Identify which cell holds the provided text, then report its [X, Y] central coordinate. 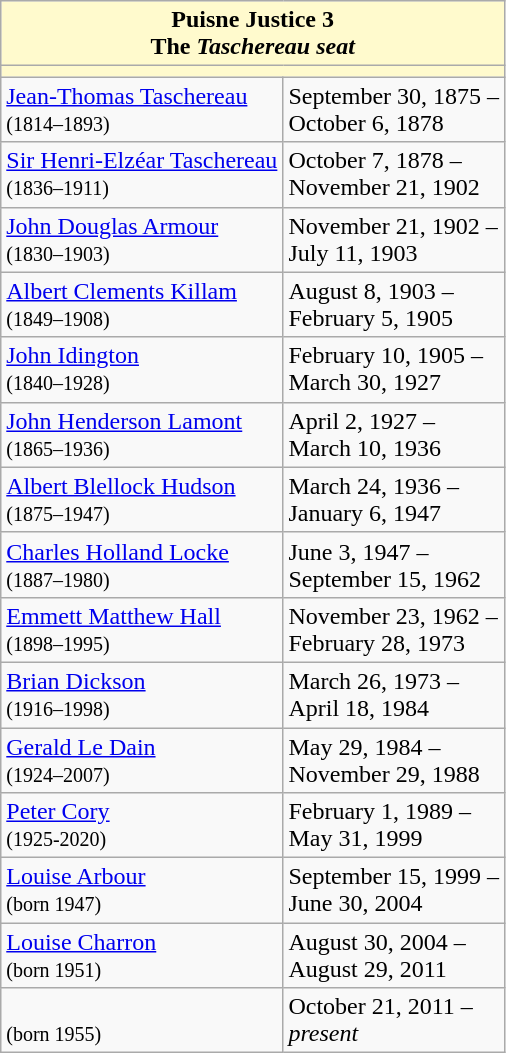
John Douglas Armour(1830–1903) [142, 240]
Peter Cory(1925-2020) [142, 826]
June 3, 1947 – September 15, 1962 [394, 564]
Jean-Thomas Taschereau(1814–1893) [142, 110]
November 23, 1962 – February 28, 1973 [394, 630]
August 30, 2004 – August 29, 2011 [394, 956]
September 15, 1999 – June 30, 2004 [394, 890]
October 7, 1878 – November 21, 1902 [394, 174]
Puisne Justice 3The Taschereau seat [253, 34]
Albert Blellock Hudson(1875–1947) [142, 500]
April 2, 1927 – March 10, 1936 [394, 434]
March 26, 1973 – April 18, 1984 [394, 694]
Albert Clements Killam(1849–1908) [142, 304]
September 30, 1875 – October 6, 1878 [394, 110]
February 10, 1905 – March 30, 1927 [394, 370]
Louise Arbour(born 1947) [142, 890]
November 21, 1902 – July 11, 1903 [394, 240]
(born 1955) [142, 1020]
Brian Dickson(1916–1998) [142, 694]
Charles Holland Locke(1887–1980) [142, 564]
John Henderson Lamont(1865–1936) [142, 434]
Louise Charron(born 1951) [142, 956]
October 21, 2011 – present [394, 1020]
August 8, 1903 – February 5, 1905 [394, 304]
February 1, 1989 – May 31, 1999 [394, 826]
Gerald Le Dain(1924–2007) [142, 760]
Emmett Matthew Hall(1898–1995) [142, 630]
Sir Henri-Elzéar Taschereau(1836–1911) [142, 174]
March 24, 1936 – January 6, 1947 [394, 500]
John Idington(1840–1928) [142, 370]
May 29, 1984 – November 29, 1988 [394, 760]
